Find where the given text appears and provide that cell's center as (X, Y) coordinate. 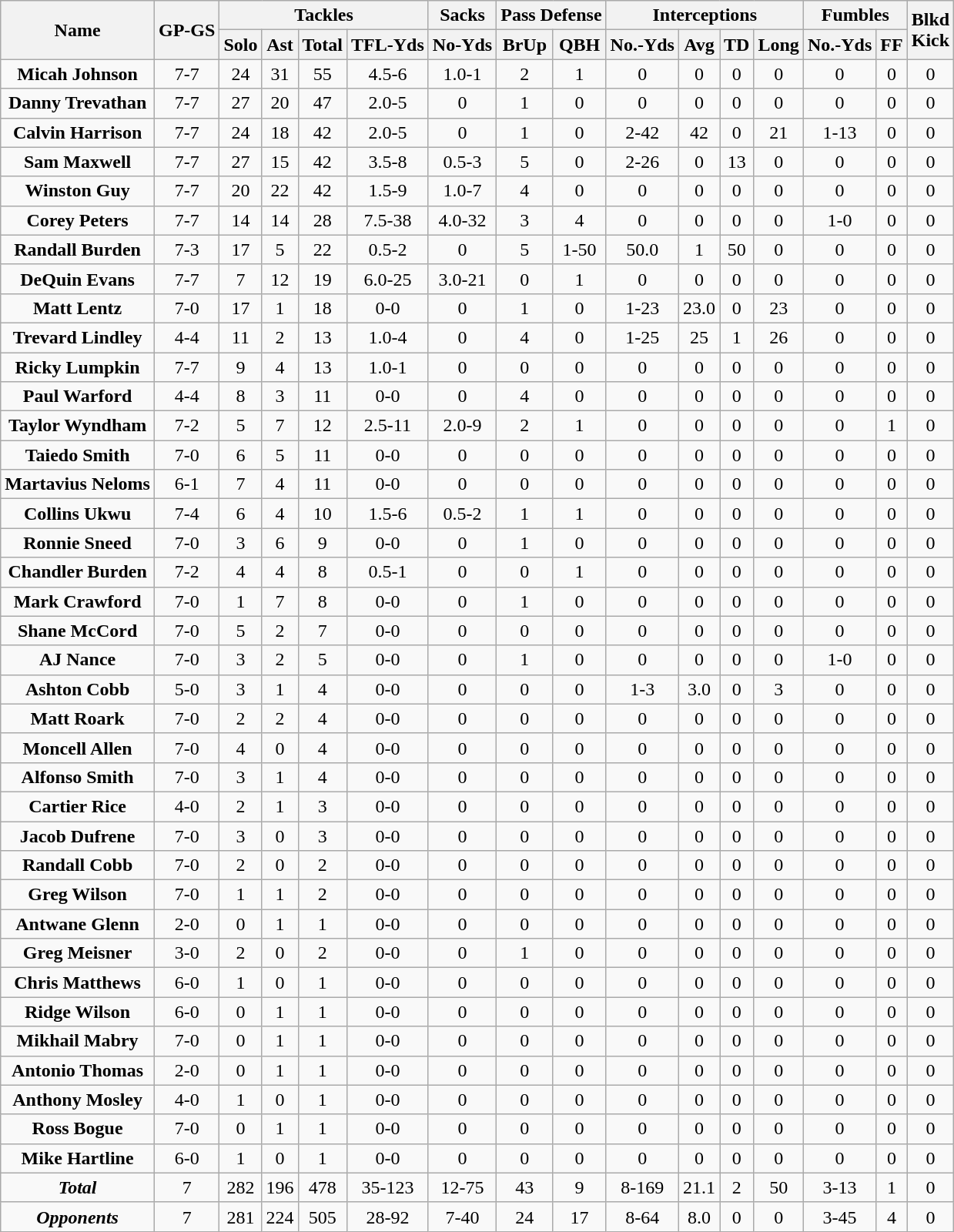
Greg Meisner (78, 953)
7-4 (186, 514)
1-23 (642, 308)
Antonio Thomas (78, 1070)
BlkdKick (930, 30)
Sam Maxwell (78, 162)
28 (323, 220)
Taiedo Smith (78, 455)
6-1 (186, 484)
Shane McCord (78, 631)
QBH (579, 45)
4.5-6 (388, 74)
Paul Warford (78, 397)
Matt Roark (78, 718)
Ronnie Sneed (78, 543)
7-40 (462, 1217)
Micah Johnson (78, 74)
3-13 (839, 1187)
7.5-38 (388, 220)
Tackles (323, 15)
Mike Hartline (78, 1158)
Fumbles (855, 15)
1-25 (642, 337)
Alfonso Smith (78, 777)
Randall Burden (78, 249)
1-13 (839, 132)
1.5-6 (388, 514)
Chandler Burden (78, 572)
6.0-25 (388, 279)
43 (525, 1187)
AJ Nance (78, 660)
1-50 (579, 249)
Long (778, 45)
0.5-1 (388, 572)
Sacks (462, 15)
Matt Lentz (78, 308)
35-123 (388, 1187)
Name (78, 30)
15 (280, 162)
BrUp (525, 45)
1.5-9 (388, 191)
12-75 (462, 1187)
Corey Peters (78, 220)
2.0-9 (462, 426)
Winston Guy (78, 191)
GP-GS (186, 30)
TFL-Yds (388, 45)
28-92 (388, 1217)
Ricky Lumpkin (78, 367)
Jacob Dufrene (78, 835)
2.5-11 (388, 426)
Greg Wilson (78, 895)
10 (323, 514)
Ross Bogue (78, 1129)
Anthony Mosley (78, 1100)
224 (280, 1217)
3-0 (186, 953)
282 (240, 1187)
47 (323, 103)
19 (323, 279)
505 (323, 1217)
3.5-8 (388, 162)
Taylor Wyndham (78, 426)
Cartier Rice (78, 806)
Mikhail Mabry (78, 1041)
25 (699, 337)
281 (240, 1217)
1-3 (642, 689)
23.0 (699, 308)
Collins Ukwu (78, 514)
DeQuin Evans (78, 279)
8.0 (699, 1217)
8-169 (642, 1187)
478 (323, 1187)
196 (280, 1187)
31 (280, 74)
1.0-7 (462, 191)
Solo (240, 45)
1.0-4 (388, 337)
Trevard Lindley (78, 337)
Danny Trevathan (78, 103)
Martavius Neloms (78, 484)
0.5-3 (462, 162)
3.0-21 (462, 279)
2-26 (642, 162)
Interceptions (705, 15)
TD (737, 45)
Calvin Harrison (78, 132)
Moncell Allen (78, 748)
3.0 (699, 689)
Ashton Cobb (78, 689)
3-45 (839, 1217)
21 (778, 132)
Antwane Glenn (78, 924)
55 (323, 74)
Chris Matthews (78, 983)
No-Yds (462, 45)
Randall Cobb (78, 865)
7-3 (186, 249)
2-42 (642, 132)
Mark Crawford (78, 601)
Ast (280, 45)
26 (778, 337)
8-64 (642, 1217)
Avg (699, 45)
50.0 (642, 249)
21.1 (699, 1187)
Pass Defense (551, 15)
23 (778, 308)
4.0-32 (462, 220)
5-0 (186, 689)
Opponents (78, 1217)
Ridge Wilson (78, 1012)
FF (892, 45)
